Return [X, Y] of the center of cell containing provided text 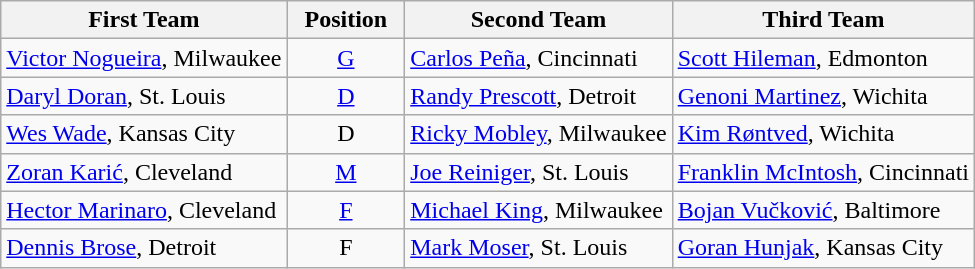
Position [346, 20]
Third Team [823, 20]
Wes Wade, Kansas City [144, 134]
Genoni Martinez, Wichita [823, 96]
Hector Marinaro, Cleveland [144, 210]
Michael King, Milwaukee [538, 210]
Victor Nogueira, Milwaukee [144, 58]
First Team [144, 20]
G [346, 58]
Ricky Mobley, Milwaukee [538, 134]
Goran Hunjak, Kansas City [823, 248]
Dennis Brose, Detroit [144, 248]
Mark Moser, St. Louis [538, 248]
Franklin McIntosh, Cincinnati [823, 172]
Bojan Vučković, Baltimore [823, 210]
Kim Røntved, Wichita [823, 134]
Randy Prescott, Detroit [538, 96]
M [346, 172]
Second Team [538, 20]
Carlos Peña, Cincinnati [538, 58]
Zoran Karić, Cleveland [144, 172]
Scott Hileman, Edmonton [823, 58]
Daryl Doran, St. Louis [144, 96]
Joe Reiniger, St. Louis [538, 172]
